Return the [x, y] coordinate for the center point of the cell that contains the specified text.  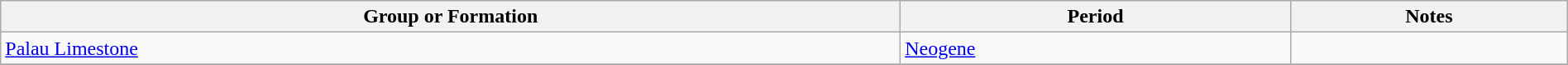
Neogene [1096, 48]
Notes [1429, 17]
Period [1096, 17]
Group or Formation [451, 17]
Palau Limestone [451, 48]
